Find where the given text appears and provide that cell's center as [X, Y] coordinate. 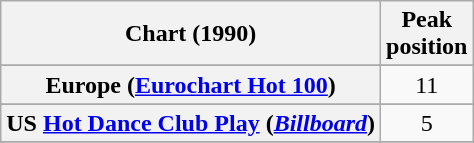
11 [427, 85]
Europe (Eurochart Hot 100) [191, 85]
Peakposition [427, 34]
5 [427, 123]
Chart (1990) [191, 34]
US Hot Dance Club Play (Billboard) [191, 123]
